From the cell containing the given text, extract its center point as (x, y) coordinate. 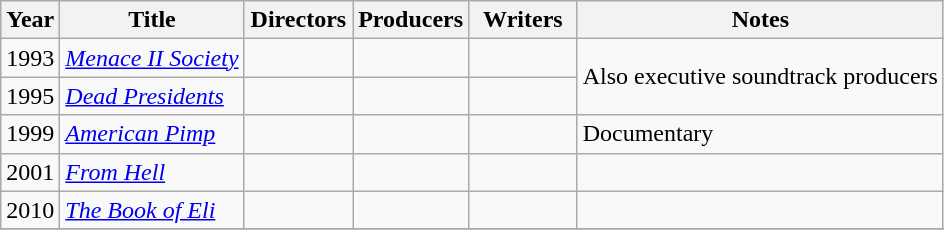
Documentary (760, 134)
Producers (411, 20)
Directors (298, 20)
2001 (30, 172)
1993 (30, 58)
American Pimp (152, 134)
Dead Presidents (152, 96)
Year (30, 20)
Writers (524, 20)
1999 (30, 134)
The Book of Eli (152, 210)
1995 (30, 96)
From Hell (152, 172)
Notes (760, 20)
Also executive soundtrack producers (760, 77)
Menace II Society (152, 58)
Title (152, 20)
2010 (30, 210)
